Output the (X, Y) coordinate of the center of the cell containing the given text.  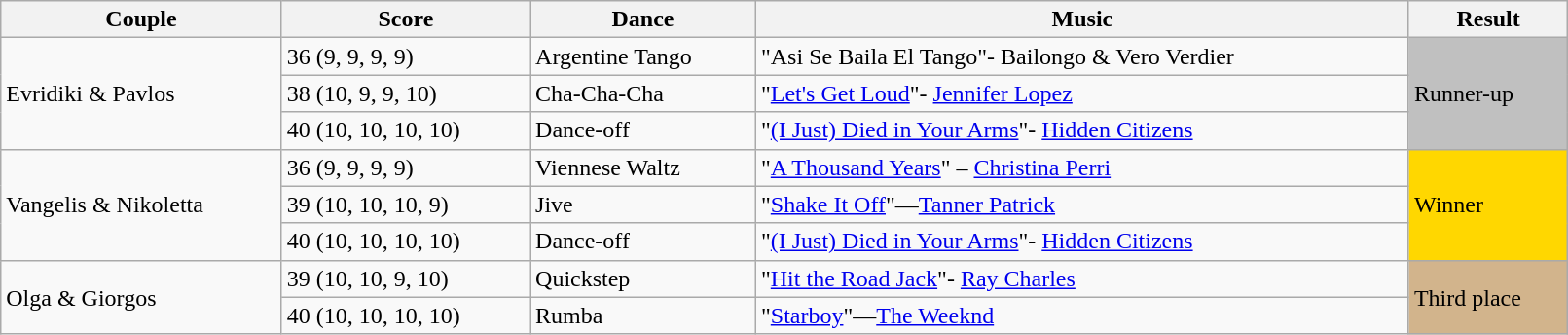
Argentine Tango (643, 56)
Result (1487, 19)
Couple (142, 19)
"Hit the Road Jack"- Ray Charles (1082, 279)
"Asi Se Baila El Tango"- Bailongo & Vero Verdier (1082, 56)
Runner-up (1487, 93)
"Shake It Off"—Tanner Patrick (1082, 205)
Rumba (643, 316)
Jive (643, 205)
Music (1082, 19)
Dance (643, 19)
Evridiki & Pavlos (142, 93)
"Starboy"—The Weeknd (1082, 316)
39 (10, 10, 10, 9) (405, 205)
Vangelis & Nikoletta (142, 205)
Score (405, 19)
"A Thousand Years" – Christina Perri (1082, 167)
"Let's Get Loud"- Jennifer Lopez (1082, 93)
Quickstep (643, 279)
Third place (1487, 297)
Cha-Cha-Cha (643, 93)
Olga & Giorgos (142, 297)
Winner (1487, 205)
Viennese Waltz (643, 167)
38 (10, 9, 9, 10) (405, 93)
39 (10, 10, 9, 10) (405, 279)
